Detect which cell encompasses the target text, then output its [x, y] center coordinate. 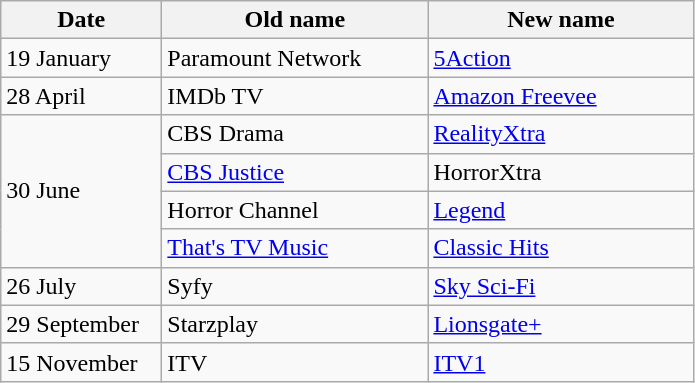
Horror Channel [295, 210]
Old name [295, 20]
CBS Justice [295, 172]
CBS Drama [295, 134]
5Action [561, 58]
Date [82, 20]
28 April [82, 96]
Amazon Freevee [561, 96]
15 November [82, 362]
IMDb TV [295, 96]
Classic Hits [561, 248]
Starzplay [295, 324]
Lionsgate+ [561, 324]
Legend [561, 210]
ITV [295, 362]
HorrorXtra [561, 172]
26 July [82, 286]
That's TV Music [295, 248]
New name [561, 20]
19 January [82, 58]
Paramount Network [295, 58]
29 September [82, 324]
Syfy [295, 286]
Sky Sci-Fi [561, 286]
RealityXtra [561, 134]
ITV1 [561, 362]
30 June [82, 191]
